Return the [x, y] coordinate for the center point of the cell that contains the specified text.  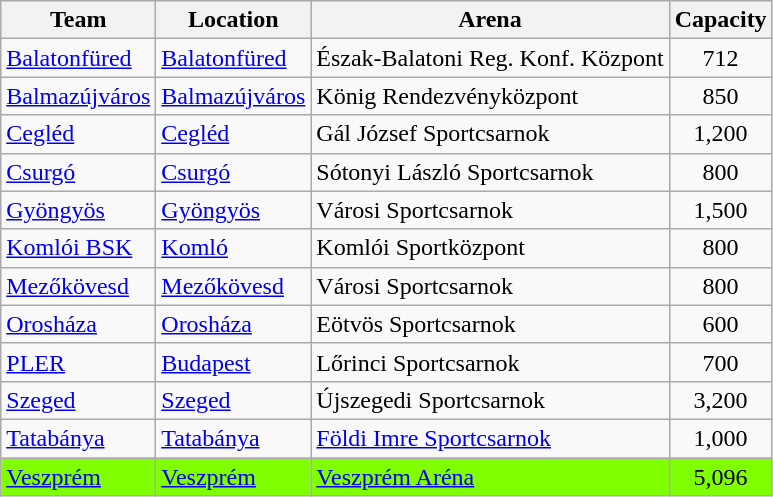
Team [78, 20]
Capacity [720, 20]
Gál József Sportcsarnok [490, 134]
Lőrinci Sportcsarnok [490, 362]
850 [720, 96]
3,200 [720, 400]
1,200 [720, 134]
1,500 [720, 210]
PLER [78, 362]
1,000 [720, 438]
600 [720, 324]
Komlói Sportközpont [490, 248]
Észak-Balatoni Reg. Konf. Központ [490, 58]
700 [720, 362]
5,096 [720, 477]
712 [720, 58]
Komló [234, 248]
Eötvös Sportcsarnok [490, 324]
Sótonyi László Sportcsarnok [490, 172]
Újszegedi Sportcsarnok [490, 400]
Location [234, 20]
Arena [490, 20]
Budapest [234, 362]
Földi Imre Sportcsarnok [490, 438]
Veszprém Aréna [490, 477]
Komlói BSK [78, 248]
König Rendezvényközpont [490, 96]
